Pinpoint the cell where the given text exists, returning its (x, y) midpoint coordinate. 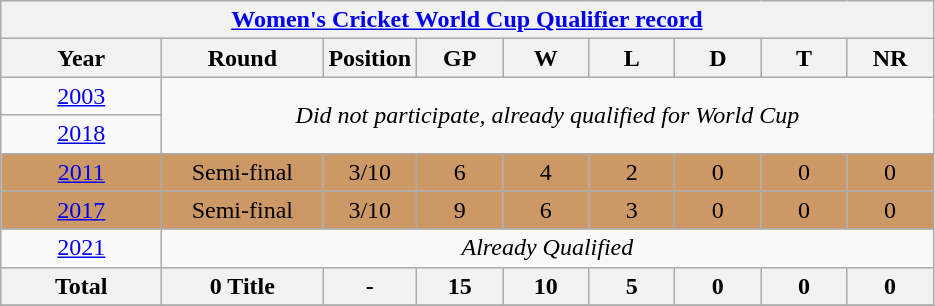
Women's Cricket World Cup Qualifier record (467, 20)
Year (82, 58)
W (546, 58)
T (804, 58)
15 (460, 286)
Position (370, 58)
9 (460, 210)
D (718, 58)
10 (546, 286)
2021 (82, 248)
L (632, 58)
Total (82, 286)
4 (546, 172)
Did not participate, already qualified for World Cup (548, 115)
- (370, 286)
Round (242, 58)
GP (460, 58)
2018 (82, 134)
2003 (82, 96)
2011 (82, 172)
NR (890, 58)
2 (632, 172)
Already Qualified (548, 248)
3 (632, 210)
5 (632, 286)
0 Title (242, 286)
2017 (82, 210)
